Determine the [x, y] coordinate at the center of the cell enclosing the given text.  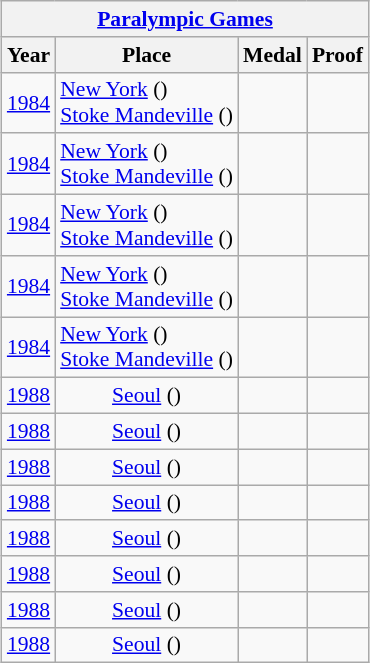
Medal [272, 55]
Paralympic Games [185, 19]
Proof [338, 55]
Year [28, 55]
Place [146, 55]
